Return the [x, y] coordinate for the center point of the cell that contains the specified text.  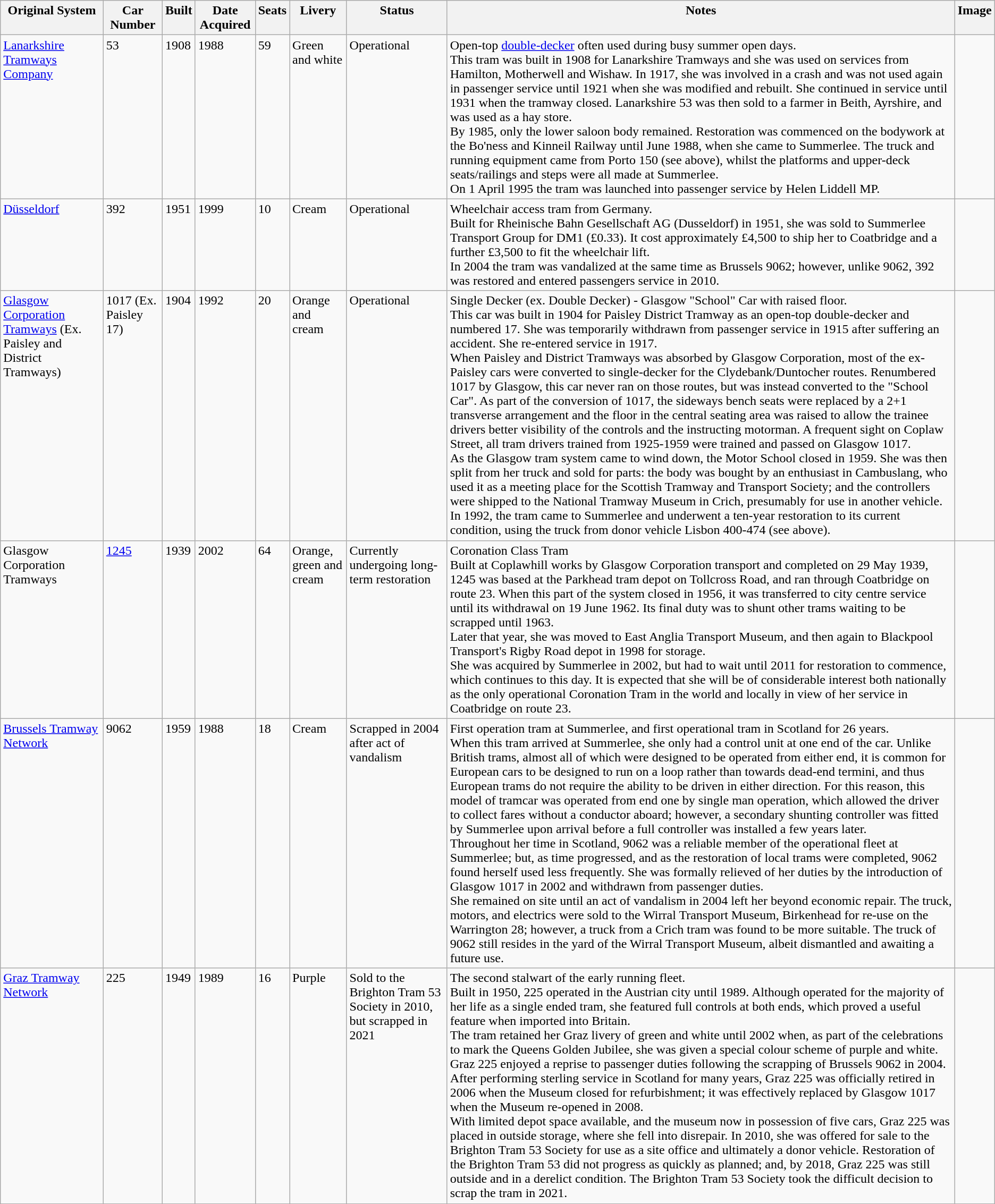
1245 [133, 629]
1904 [179, 416]
59 [272, 117]
Original System [52, 18]
53 [133, 117]
Sold to the Brighton Tram 53 Society in 2010, but scrapped in 2021 [397, 1086]
Status [397, 18]
Orange, green and cream [318, 629]
1959 [179, 843]
10 [272, 244]
Düsseldorf [52, 244]
Date Acquired [225, 18]
Glasgow Corporation Tramways [52, 629]
Seats [272, 18]
1999 [225, 244]
9062 [133, 843]
18 [272, 843]
Glasgow Corporation Tramways (Ex. Paisley and District Tramways) [52, 416]
Built [179, 18]
Livery [318, 18]
1017 (Ex. Paisley 17) [133, 416]
Purple [318, 1086]
Notes [701, 18]
Car Number [133, 18]
Currently undergoing long-term restoration [397, 629]
1989 [225, 1086]
Brussels Tramway Network [52, 843]
Graz Tramway Network [52, 1086]
Lanarkshire Tramways Company [52, 117]
Scrapped in 2004 after act of vandalism [397, 843]
16 [272, 1086]
225 [133, 1086]
Orange and cream [318, 416]
2002 [225, 629]
1951 [179, 244]
Green and white [318, 117]
20 [272, 416]
1992 [225, 416]
392 [133, 244]
Image [975, 18]
64 [272, 629]
1908 [179, 117]
1939 [179, 629]
1949 [179, 1086]
